Scan for the cell matching the given text and deliver its (x, y) coordinate at center. 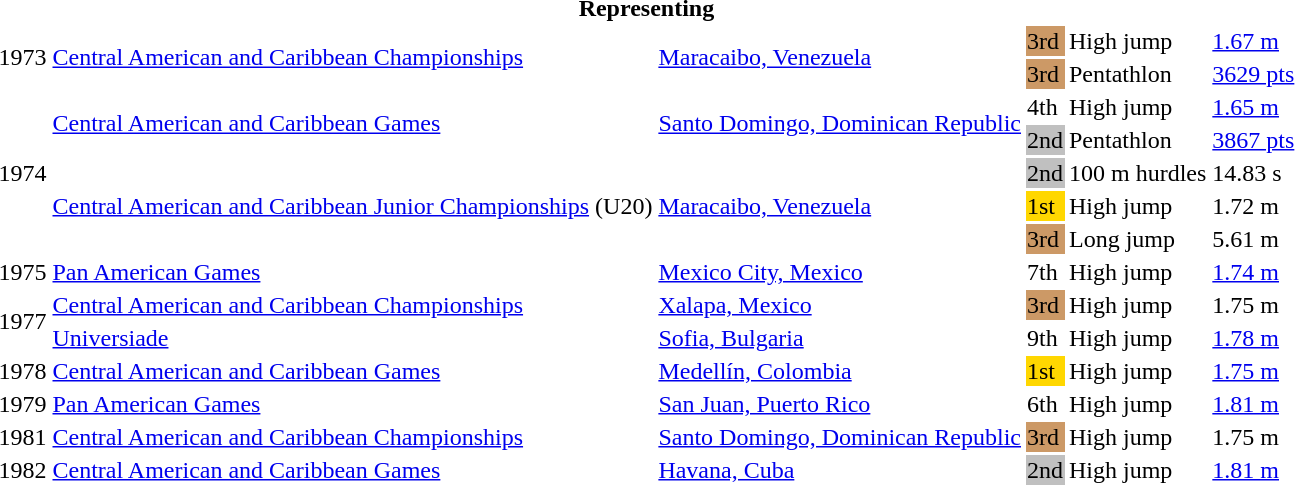
Medellín, Colombia (840, 371)
6th (1046, 404)
Universiade (352, 338)
Sofia, Bulgaria (840, 338)
Xalapa, Mexico (840, 305)
9th (1046, 338)
San Juan, Puerto Rico (840, 404)
100 m hurdles (1138, 173)
Long jump (1138, 239)
4th (1046, 107)
Central American and Caribbean Junior Championships (U20) (352, 206)
Havana, Cuba (840, 470)
7th (1046, 272)
Mexico City, Mexico (840, 272)
